Search for the cell housing the specified text and yield its [x, y] center coordinate. 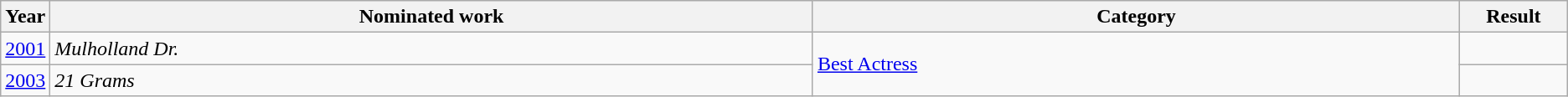
2003 [25, 80]
Result [1514, 17]
Best Actress [1136, 64]
21 Grams [432, 80]
Nominated work [432, 17]
Year [25, 17]
Mulholland Dr. [432, 48]
Category [1136, 17]
2001 [25, 48]
